Find where the given text appears and provide that cell's center as [x, y] coordinate. 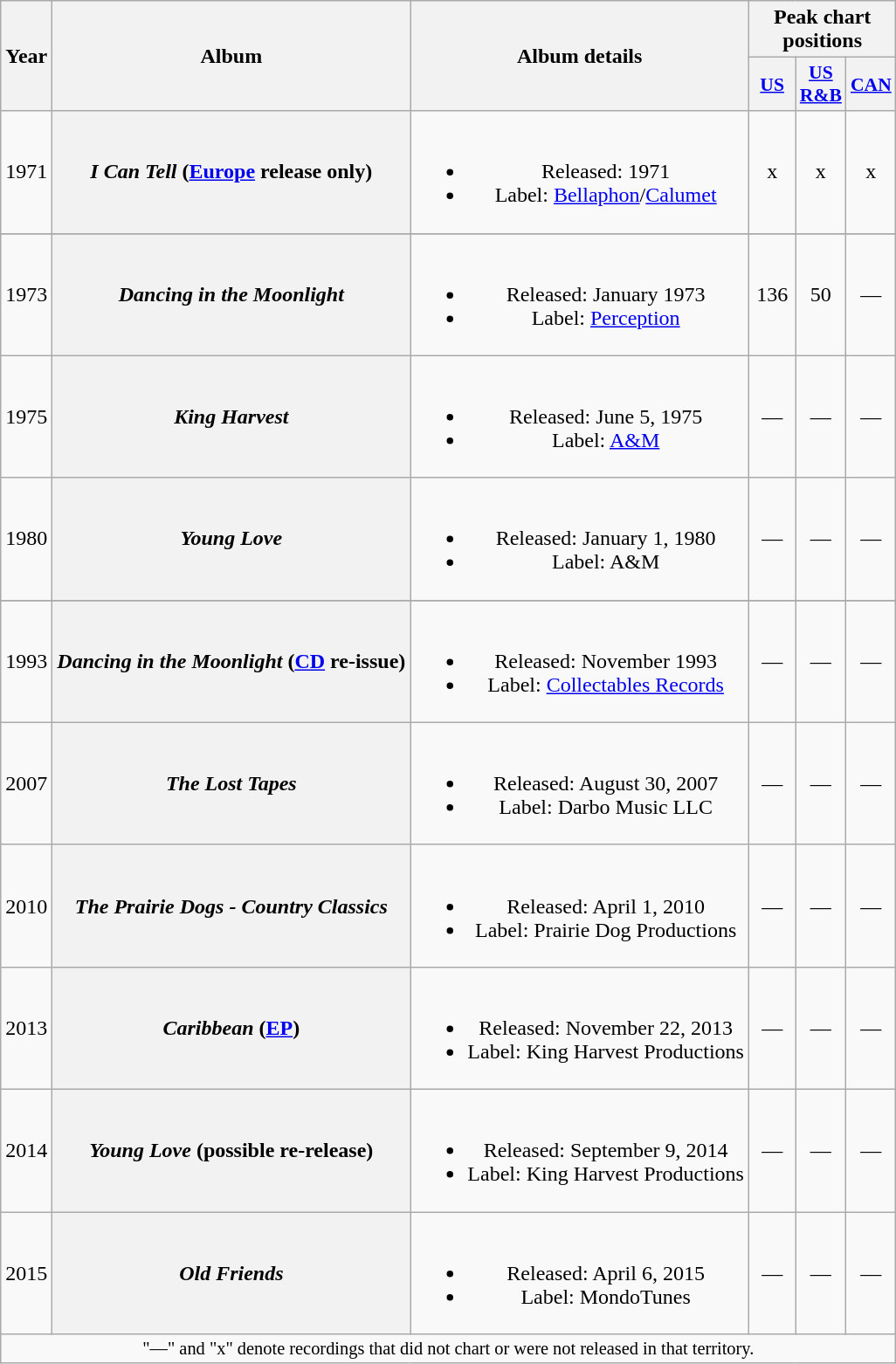
Released: August 30, 2007Label: Darbo Music LLC [580, 783]
Young Love (possible re-release) [231, 1150]
Released: 1971Label: Bellaphon/Calumet [580, 172]
Released: September 9, 2014Label: King Harvest Productions [580, 1150]
1980 [26, 539]
The Lost Tapes [231, 783]
Peak chart positions [822, 30]
Released: April 6, 2015Label: MondoTunes [580, 1273]
Album [231, 56]
2007 [26, 783]
Dancing in the Moonlight (CD re-issue) [231, 661]
1993 [26, 661]
US [772, 84]
Released: November 22, 2013Label: King Harvest Productions [580, 1028]
"—" and "x" denote recordings that did not chart or were not released in that territory. [449, 1349]
2013 [26, 1028]
1971 [26, 172]
136 [772, 294]
Released: June 5, 1975Label: A&M [580, 417]
1973 [26, 294]
Caribbean (EP) [231, 1028]
Old Friends [231, 1273]
Released: April 1, 2010Label: Prairie Dog Productions [580, 906]
2014 [26, 1150]
The Prairie Dogs - Country Classics [231, 906]
CAN [872, 84]
Year [26, 56]
King Harvest [231, 417]
1975 [26, 417]
Released: January 1973Label: Perception [580, 294]
Young Love [231, 539]
2010 [26, 906]
2015 [26, 1273]
US R&B [821, 84]
Dancing in the Moonlight [231, 294]
Album details [580, 56]
I Can Tell (Europe release only) [231, 172]
Released: January 1, 1980Label: A&M [580, 539]
Released: November 1993Label: Collectables Records [580, 661]
50 [821, 294]
